Scan for the cell matching the given text and deliver its (x, y) coordinate at center. 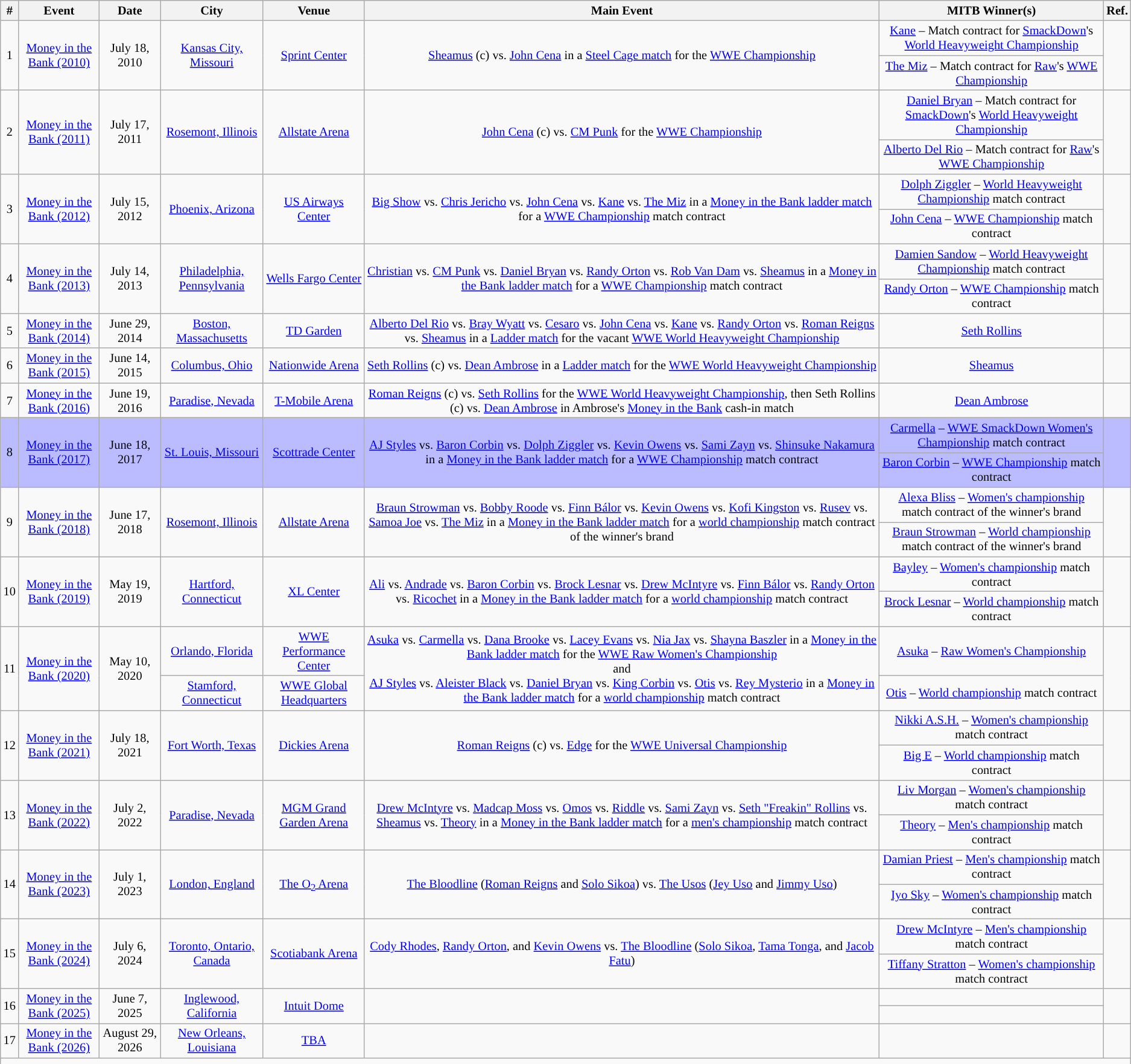
Iyo Sky – Women's championship match contract (992, 902)
Money in the Bank (2026) (59, 1040)
St. Louis, Missouri (212, 452)
July 1, 2023 (130, 884)
Inglewood, California (212, 1006)
Money in the Bank (2024) (59, 953)
Scotiabank Arena (314, 953)
Money in the Bank (2016) (59, 401)
Date (130, 10)
Otis – World championship match contract (992, 693)
Money in the Bank (2022) (59, 814)
Phoenix, Arizona (212, 209)
TD Garden (314, 331)
June 19, 2016 (130, 401)
13 (10, 814)
Liv Morgan – Women's championship match contract (992, 797)
US Airways Center (314, 209)
14 (10, 884)
The Bloodline (Roman Reigns and Solo Sikoa) vs. The Usos (Jey Uso and Jimmy Uso) (622, 884)
Money in the Bank (2012) (59, 209)
T-Mobile Arena (314, 401)
July 2, 2022 (130, 814)
Money in the Bank (2010) (59, 55)
15 (10, 953)
Money in the Bank (2014) (59, 331)
Alexa Bliss – Women's championship match contract of the winner's brand (992, 505)
July 17, 2011 (130, 131)
July 18, 2021 (130, 744)
Sprint Center (314, 55)
10 (10, 591)
New Orleans, Louisiana (212, 1040)
Venue (314, 10)
16 (10, 1006)
Event (59, 10)
Alberto Del Rio – Match contract for Raw's WWE Championship (992, 157)
May 10, 2020 (130, 668)
9 (10, 522)
Brock Lesnar – World championship match contract (992, 609)
8 (10, 452)
1 (10, 55)
June 17, 2018 (130, 522)
Nikki A.S.H. – Women's championship match contract (992, 727)
Scottrade Center (314, 452)
Money in the Bank (2021) (59, 744)
The O2 Arena (314, 884)
June 7, 2025 (130, 1006)
Roman Reigns (c) vs. Edge for the WWE Universal Championship (622, 744)
3 (10, 209)
MGM Grand Garden Arena (314, 814)
Bayley – Women's championship match contract (992, 574)
11 (10, 668)
6 (10, 366)
July 15, 2012 (130, 209)
Money in the Bank (2013) (59, 279)
August 29, 2026 (130, 1040)
Dolph Ziggler – World Heavyweight Championship match contract (992, 192)
John Cena (c) vs. CM Punk for the WWE Championship (622, 131)
Fort Worth, Texas (212, 744)
Damien Sandow – World Heavyweight Championship match contract (992, 261)
Seth Rollins (c) vs. Dean Ambrose in a Ladder match for the WWE World Heavyweight Championship (622, 366)
TBA (314, 1040)
Dickies Arena (314, 744)
Money in the Bank (2018) (59, 522)
Main Event (622, 10)
June 14, 2015 (130, 366)
Daniel Bryan – Match contract for SmackDown's World Heavyweight Championship (992, 115)
Intuit Dome (314, 1006)
Tiffany Stratton – Women's championship match contract (992, 971)
Nationwide Arena (314, 366)
Cody Rhodes, Randy Orton, and Kevin Owens vs. The Bloodline (Solo Sikoa, Tama Tonga, and Jacob Fatu) (622, 953)
Kansas City, Missouri (212, 55)
Money in the Bank (2011) (59, 131)
WWE Global Headquarters (314, 693)
Theory – Men's championship match contract (992, 832)
Money in the Bank (2025) (59, 1006)
London, England (212, 884)
XL Center (314, 591)
Money in the Bank (2015) (59, 366)
June 29, 2014 (130, 331)
Braun Strowman – World championship match contract of the winner's brand (992, 539)
Seth Rollins (992, 331)
Columbus, Ohio (212, 366)
The Miz – Match contract for Raw's WWE Championship (992, 73)
Money in the Bank (2023) (59, 884)
Toronto, Ontario, Canada (212, 953)
Money in the Bank (2019) (59, 591)
7 (10, 401)
Asuka – Raw Women's Championship (992, 651)
Drew McIntyre – Men's championship match contract (992, 936)
Money in the Bank (2020) (59, 668)
July 14, 2013 (130, 279)
Sheamus (c) vs. John Cena in a Steel Cage match for the WWE Championship (622, 55)
Hartford, Connecticut (212, 591)
Big E – World championship match contract (992, 762)
June 18, 2017 (130, 452)
4 (10, 279)
Damian Priest – Men's championship match contract (992, 867)
Dean Ambrose (992, 401)
Stamford, Connecticut (212, 693)
Big Show vs. Chris Jericho vs. John Cena vs. Kane vs. The Miz in a Money in the Bank ladder match for a WWE Championship match contract (622, 209)
Ref. (1117, 10)
Orlando, Florida (212, 651)
John Cena – WWE Championship match contract (992, 226)
Kane – Match contract for SmackDown's World Heavyweight Championship (992, 38)
# (10, 10)
17 (10, 1040)
Wells Fargo Center (314, 279)
July 18, 2010 (130, 55)
Philadelphia, Pennsylvania (212, 279)
Sheamus (992, 366)
12 (10, 744)
2 (10, 131)
Carmella – WWE SmackDown Women's Championship match contract (992, 435)
5 (10, 331)
July 6, 2024 (130, 953)
Boston, Massachusetts (212, 331)
City (212, 10)
MITB Winner(s) (992, 10)
WWE Performance Center (314, 651)
Baron Corbin – WWE Championship match contract (992, 470)
Money in the Bank (2017) (59, 452)
Randy Orton – WWE Championship match contract (992, 296)
May 19, 2019 (130, 591)
